Search for the cell housing the specified text and yield its [X, Y] center coordinate. 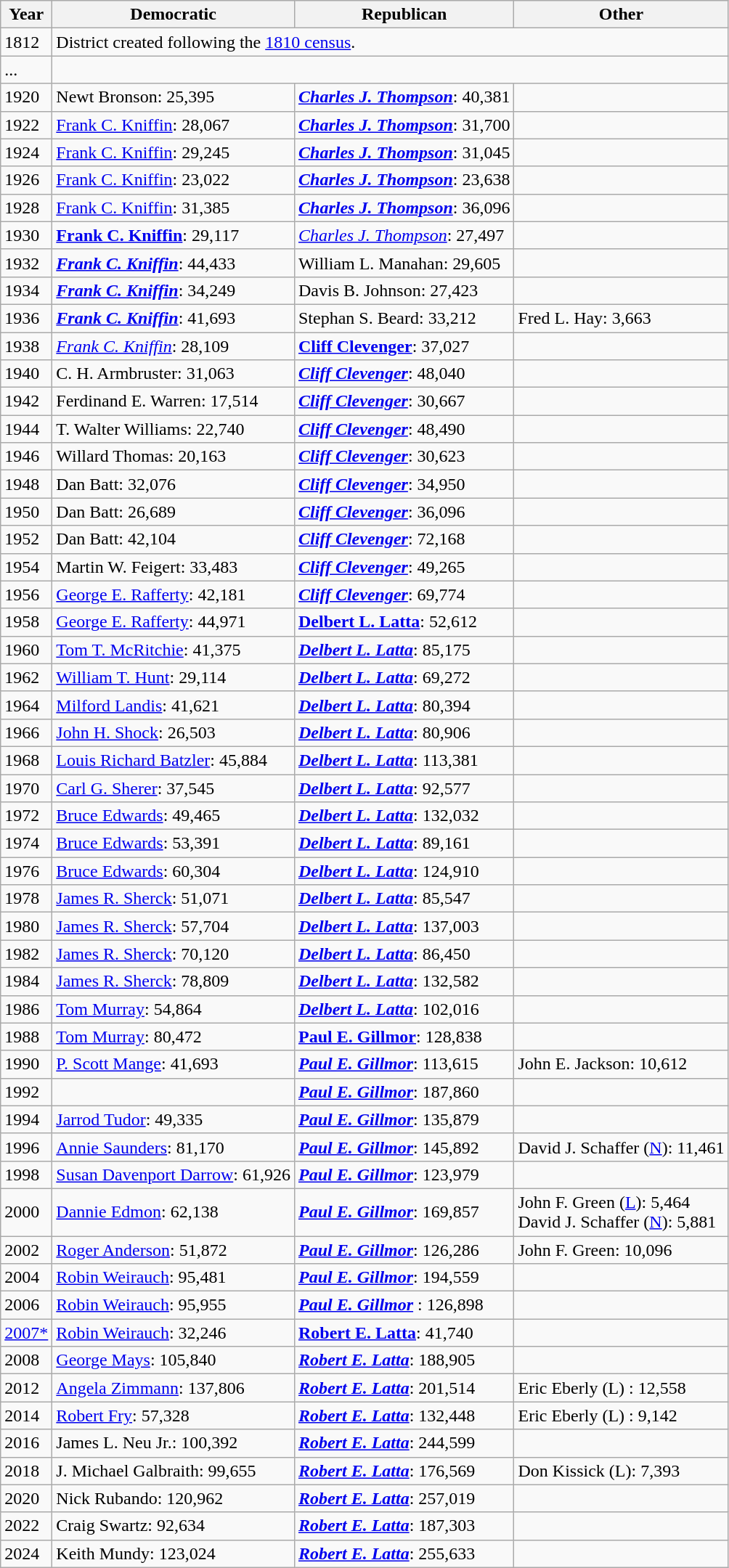
Paul E. Gillmor: 123,979 [404, 1175]
1930 [26, 235]
1956 [26, 595]
Frank C. Kniffin: 34,249 [174, 290]
Robin Weirauch: 32,246 [174, 1333]
James R. Sherck: 70,120 [174, 954]
Delbert L. Latta: 85,175 [404, 650]
Delbert L. Latta: 80,906 [404, 732]
2006 [26, 1305]
Paul E. Gillmor: 187,860 [404, 1092]
1948 [26, 484]
Cliff Clevenger: 69,774 [404, 595]
C. H. Armbruster: 31,063 [174, 374]
Nick Rubando: 120,962 [174, 1498]
2024 [26, 1553]
Delbert L. Latta: 102,016 [404, 1009]
Delbert L. Latta: 85,547 [404, 899]
1970 [26, 788]
1966 [26, 732]
Frank C. Kniffin: 31,385 [174, 208]
Robert E. Latta: 255,633 [404, 1553]
William L. Manahan: 29,605 [404, 263]
1968 [26, 760]
1982 [26, 954]
Frank C. Kniffin: 44,433 [174, 263]
Paul E. Gillmor: 126,286 [404, 1249]
1992 [26, 1092]
Cliff Clevenger: 30,623 [404, 457]
Cliff Clevenger: 48,040 [404, 374]
Robert Fry: 57,328 [174, 1416]
T. Walter Williams: 22,740 [174, 429]
... [26, 70]
Charles J. Thompson: 31,700 [404, 125]
Frank C. Kniffin: 41,693 [174, 318]
Delbert L. Latta: 92,577 [404, 788]
Robert E. Latta: 201,514 [404, 1388]
1994 [26, 1119]
Cliff Clevenger: 36,096 [404, 512]
Year [26, 15]
P. Scott Mange: 41,693 [174, 1064]
Delbert L. Latta: 52,612 [404, 622]
Susan Davenport Darrow: 61,926 [174, 1175]
James R. Sherck: 57,704 [174, 926]
Dan Batt: 32,076 [174, 484]
Robert E. Latta: 187,303 [404, 1526]
Delbert L. Latta: 80,394 [404, 705]
1952 [26, 539]
2018 [26, 1471]
Charles J. Thompson: 36,096 [404, 208]
Paul E. Gillmor: 145,892 [404, 1147]
Robin Weirauch: 95,481 [174, 1278]
Delbert L. Latta: 132,032 [404, 816]
Cliff Clevenger: 49,265 [404, 567]
John E. Jackson: 10,612 [622, 1064]
John F. Green (L): 5,464David J. Schaffer (N): 5,881 [622, 1212]
1928 [26, 208]
Paul E. Gillmor: 113,615 [404, 1064]
Newt Bronson: 25,395 [174, 97]
Tom Murray: 54,864 [174, 1009]
George E. Rafferty: 42,181 [174, 595]
James R. Sherck: 51,071 [174, 899]
1946 [26, 457]
Eric Eberly (L) : 12,558 [622, 1388]
1944 [26, 429]
District created following the 1810 census. [391, 42]
Cliff Clevenger: 34,950 [404, 484]
Frank C. Kniffin: 28,067 [174, 125]
Dan Batt: 26,689 [174, 512]
2000 [26, 1212]
Dan Batt: 42,104 [174, 539]
Charles J. Thompson: 23,638 [404, 180]
James L. Neu Jr.: 100,392 [174, 1443]
Delbert L. Latta: 86,450 [404, 954]
Tom Murray: 80,472 [174, 1037]
Frank C. Kniffin: 29,245 [174, 152]
Willard Thomas: 20,163 [174, 457]
1934 [26, 290]
1940 [26, 374]
Milford Landis: 41,621 [174, 705]
Robert E. Latta: 132,448 [404, 1416]
Bruce Edwards: 60,304 [174, 871]
2002 [26, 1249]
1922 [26, 125]
Angela Zimmann: 137,806 [174, 1388]
1978 [26, 899]
Paul E. Gillmor: 169,857 [404, 1212]
Delbert L. Latta: 137,003 [404, 926]
1960 [26, 650]
Tom T. McRitchie: 41,375 [174, 650]
1938 [26, 346]
Craig Swartz: 92,634 [174, 1526]
1950 [26, 512]
1936 [26, 318]
J. Michael Galbraith: 99,655 [174, 1471]
Paul E. Gillmor: 135,879 [404, 1119]
Charles J. Thompson: 31,045 [404, 152]
Robert E. Latta: 188,905 [404, 1360]
Republican [404, 15]
1974 [26, 844]
Cliff Clevenger: 72,168 [404, 539]
1990 [26, 1064]
1924 [26, 152]
1932 [26, 263]
Charles J. Thompson: 27,497 [404, 235]
1984 [26, 981]
David J. Schaffer (N): 11,461 [622, 1147]
Robin Weirauch: 95,955 [174, 1305]
Keith Mundy: 123,024 [174, 1553]
Bruce Edwards: 49,465 [174, 816]
Delbert L. Latta: 113,381 [404, 760]
Stephan S. Beard: 33,212 [404, 318]
1986 [26, 1009]
1954 [26, 567]
2012 [26, 1388]
William T. Hunt: 29,114 [174, 677]
Dannie Edmon: 62,138 [174, 1212]
1962 [26, 677]
Charles J. Thompson: 40,381 [404, 97]
James R. Sherck: 78,809 [174, 981]
1964 [26, 705]
1980 [26, 926]
1988 [26, 1037]
Jarrod Tudor: 49,335 [174, 1119]
Paul E. Gillmor : 126,898 [404, 1305]
1942 [26, 401]
Louis Richard Batzler: 45,884 [174, 760]
Cliff Clevenger: 48,490 [404, 429]
Frank C. Kniffin: 23,022 [174, 180]
2020 [26, 1498]
Cliff Clevenger: 37,027 [404, 346]
Delbert L. Latta: 124,910 [404, 871]
Robert E. Latta: 176,569 [404, 1471]
John F. Green: 10,096 [622, 1249]
Eric Eberly (L) : 9,142 [622, 1416]
Robert E. Latta: 257,019 [404, 1498]
1812 [26, 42]
Annie Saunders: 81,170 [174, 1147]
Paul E. Gillmor: 194,559 [404, 1278]
Cliff Clevenger: 30,667 [404, 401]
2016 [26, 1443]
Delbert L. Latta: 89,161 [404, 844]
2022 [26, 1526]
1972 [26, 816]
1976 [26, 871]
2008 [26, 1360]
2004 [26, 1278]
Delbert L. Latta: 132,582 [404, 981]
2014 [26, 1416]
Frank C. Kniffin: 28,109 [174, 346]
Bruce Edwards: 53,391 [174, 844]
Roger Anderson: 51,872 [174, 1249]
Delbert L. Latta: 69,272 [404, 677]
1926 [26, 180]
Paul E. Gillmor: 128,838 [404, 1037]
George E. Rafferty: 44,971 [174, 622]
Democratic [174, 15]
Robert E. Latta: 244,599 [404, 1443]
Robert E. Latta: 41,740 [404, 1333]
Davis B. Johnson: 27,423 [404, 290]
2007* [26, 1333]
Other [622, 15]
Fred L. Hay: 3,663 [622, 318]
George Mays: 105,840 [174, 1360]
1996 [26, 1147]
1958 [26, 622]
Frank C. Kniffin: 29,117 [174, 235]
John H. Shock: 26,503 [174, 732]
Ferdinand E. Warren: 17,514 [174, 401]
Don Kissick (L): 7,393 [622, 1471]
1998 [26, 1175]
1920 [26, 97]
Martin W. Feigert: 33,483 [174, 567]
Carl G. Sherer: 37,545 [174, 788]
